Find where the given text appears and provide that cell's center as (X, Y) coordinate. 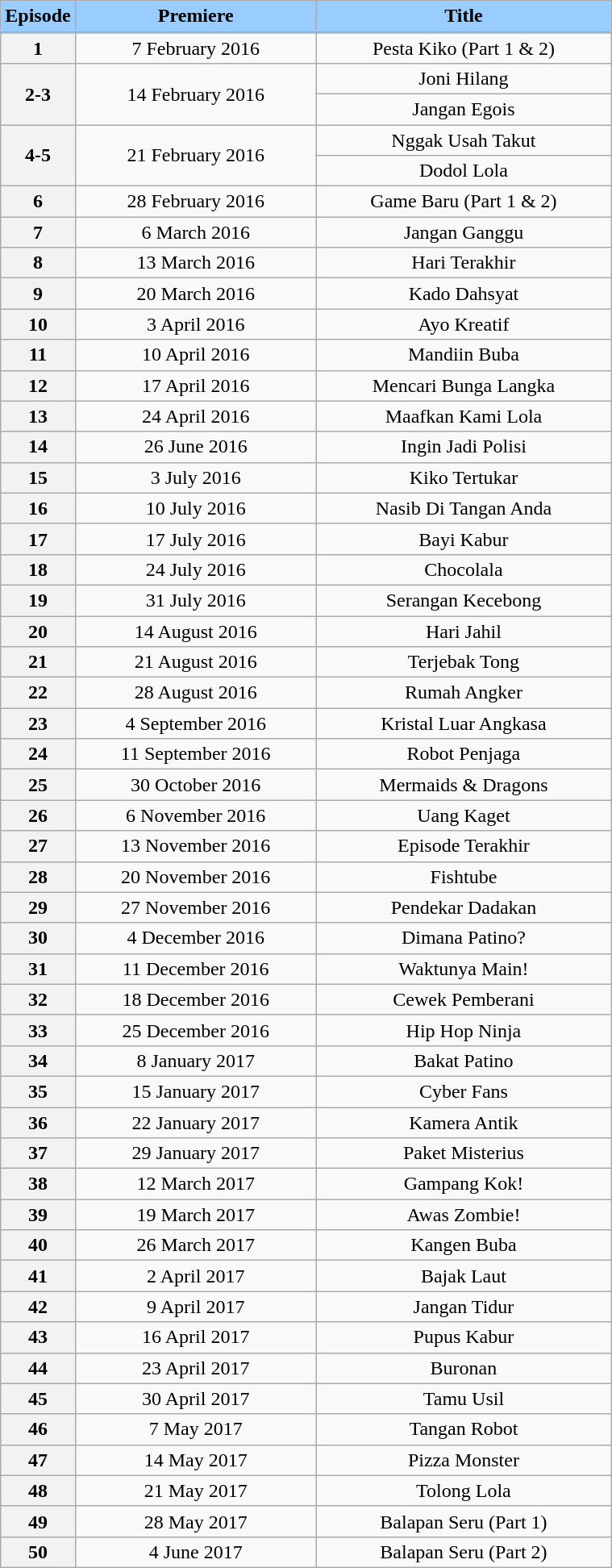
29 (38, 907)
Hari Jahil (463, 632)
Cyber Fans (463, 1091)
12 (38, 386)
15 (38, 477)
27 (38, 846)
25 December 2016 (195, 1030)
30 October 2016 (195, 785)
36 (38, 1122)
Cewek Pemberani (463, 999)
4 September 2016 (195, 724)
28 (38, 877)
Dimana Patino? (463, 938)
28 February 2016 (195, 202)
Tolong Lola (463, 1491)
17 April 2016 (195, 386)
Premiere (195, 17)
11 (38, 355)
24 July 2016 (195, 569)
46 (38, 1429)
19 (38, 600)
Balapan Seru (Part 2) (463, 1552)
7 (38, 232)
Kamera Antik (463, 1122)
Hari Terakhir (463, 263)
Kangen Buba (463, 1245)
12 March 2017 (195, 1184)
39 (38, 1215)
Tangan Robot (463, 1429)
22 January 2017 (195, 1122)
Joni Hilang (463, 78)
2-3 (38, 94)
42 (38, 1307)
6 (38, 202)
Jangan Tidur (463, 1307)
14 August 2016 (195, 632)
Nggak Usah Takut (463, 140)
43 (38, 1337)
Dodol Lola (463, 171)
3 April 2016 (195, 324)
44 (38, 1368)
Pesta Kiko (Part 1 & 2) (463, 48)
Bajak Laut (463, 1276)
7 May 2017 (195, 1429)
31 July 2016 (195, 600)
40 (38, 1245)
Buronan (463, 1368)
31 (38, 969)
8 January 2017 (195, 1061)
3 July 2016 (195, 477)
6 March 2016 (195, 232)
Bayi Kabur (463, 539)
28 May 2017 (195, 1521)
10 July 2016 (195, 508)
9 April 2017 (195, 1307)
4-5 (38, 155)
20 November 2016 (195, 877)
27 November 2016 (195, 907)
6 November 2016 (195, 815)
13 (38, 416)
26 March 2017 (195, 1245)
Terjebak Tong (463, 662)
24 April 2016 (195, 416)
Fishtube (463, 877)
Nasib Di Tangan Anda (463, 508)
34 (38, 1061)
17 (38, 539)
Chocolala (463, 569)
Game Baru (Part 1 & 2) (463, 202)
Uang Kaget (463, 815)
Kristal Luar Angkasa (463, 724)
23 April 2017 (195, 1368)
22 (38, 693)
4 December 2016 (195, 938)
Jangan Egois (463, 109)
21 (38, 662)
20 March 2016 (195, 294)
Pupus Kabur (463, 1337)
Mandiin Buba (463, 355)
Mencari Bunga Langka (463, 386)
17 July 2016 (195, 539)
1 (38, 48)
Waktunya Main! (463, 969)
Ingin Jadi Polisi (463, 447)
Awas Zombie! (463, 1215)
Paket Misterius (463, 1153)
19 March 2017 (195, 1215)
Tamu Usil (463, 1399)
9 (38, 294)
15 January 2017 (195, 1091)
10 April 2016 (195, 355)
32 (38, 999)
21 August 2016 (195, 662)
26 June 2016 (195, 447)
Title (463, 17)
Gampang Kok! (463, 1184)
16 (38, 508)
37 (38, 1153)
Hip Hop Ninja (463, 1030)
28 August 2016 (195, 693)
Balapan Seru (Part 1) (463, 1521)
Bakat Patino (463, 1061)
2 April 2017 (195, 1276)
Kado Dahsyat (463, 294)
8 (38, 263)
45 (38, 1399)
Mermaids & Dragons (463, 785)
49 (38, 1521)
Jangan Ganggu (463, 232)
16 April 2017 (195, 1337)
21 February 2016 (195, 155)
13 March 2016 (195, 263)
23 (38, 724)
47 (38, 1460)
4 June 2017 (195, 1552)
14 (38, 447)
35 (38, 1091)
21 May 2017 (195, 1491)
Maafkan Kami Lola (463, 416)
38 (38, 1184)
Kiko Tertukar (463, 477)
Rumah Angker (463, 693)
18 December 2016 (195, 999)
Ayo Kreatif (463, 324)
11 September 2016 (195, 754)
25 (38, 785)
24 (38, 754)
20 (38, 632)
Serangan Kecebong (463, 600)
13 November 2016 (195, 846)
Episode Terakhir (463, 846)
30 April 2017 (195, 1399)
41 (38, 1276)
14 February 2016 (195, 94)
29 January 2017 (195, 1153)
Pendekar Dadakan (463, 907)
Pizza Monster (463, 1460)
30 (38, 938)
11 December 2016 (195, 969)
Episode (38, 17)
14 May 2017 (195, 1460)
33 (38, 1030)
18 (38, 569)
Robot Penjaga (463, 754)
50 (38, 1552)
26 (38, 815)
7 February 2016 (195, 48)
10 (38, 324)
48 (38, 1491)
